Search for the cell housing the specified text and yield its [X, Y] center coordinate. 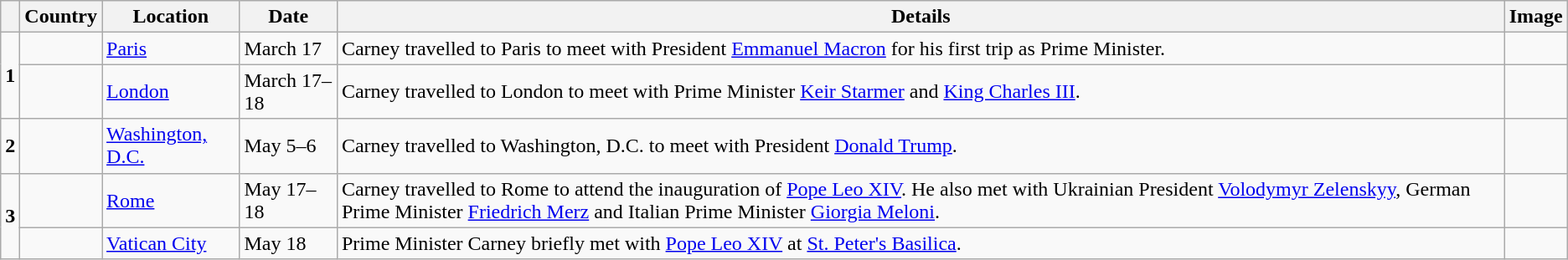
2 [10, 145]
Image [1536, 17]
March 17–18 [288, 92]
Paris [171, 48]
May 18 [288, 243]
Carney travelled to Washington, D.C. to meet with President Donald Trump. [921, 145]
Prime Minister Carney briefly met with Pope Leo XIV at St. Peter's Basilica. [921, 243]
Details [921, 17]
Rome [171, 201]
March 17 [288, 48]
Location [171, 17]
London [171, 92]
May 5–6 [288, 145]
May 17–18 [288, 201]
3 [10, 216]
Country [61, 17]
Carney travelled to Paris to meet with President Emmanuel Macron for his first trip as Prime Minister. [921, 48]
Carney travelled to London to meet with Prime Minister Keir Starmer and King Charles III. [921, 92]
1 [10, 75]
Vatican City [171, 243]
Washington, D.C. [171, 145]
Date [288, 17]
